Output the [x, y] coordinate of the center of the cell containing the given text.  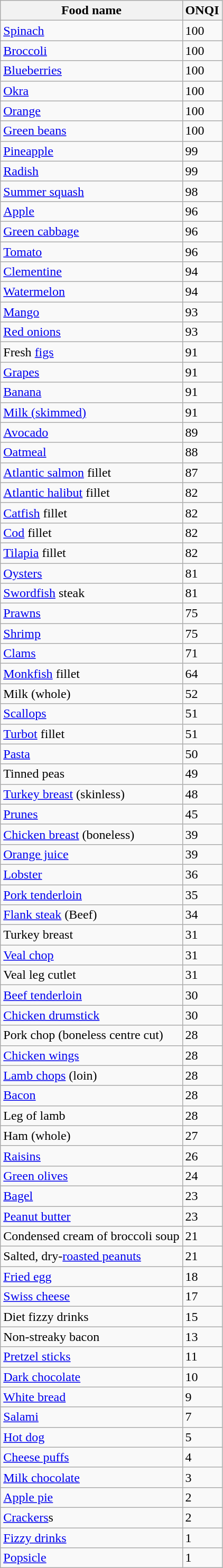
71 [202, 654]
Clementine [91, 272]
Bacon [91, 1095]
Milk (whole) [91, 694]
Prunes [91, 814]
Clams [91, 654]
Veal chop [91, 955]
Turbot fillet [91, 734]
88 [202, 452]
Fizzy drinks [91, 1538]
Milk chocolate [91, 1477]
Grapes [91, 372]
13 [202, 1337]
Turkey breast (skinless) [91, 794]
7 [202, 1417]
Crackerss [91, 1517]
Pork chop (boneless centre cut) [91, 1035]
Turkey breast [91, 935]
Pasta [91, 754]
Shrimp [91, 634]
Okra [91, 91]
Avocado [91, 432]
Swiss cheese [91, 1297]
49 [202, 774]
Veal leg cutlet [91, 975]
Mango [91, 312]
Catfish fillet [91, 513]
Flank steak (Beef) [91, 915]
Atlantic halibut fillet [91, 493]
Tinned peas [91, 774]
Cheese puffs [91, 1457]
Salami [91, 1417]
9 [202, 1397]
Chicken drumstick [91, 1015]
Milk (skimmed) [91, 412]
Broccoli [91, 51]
Spinach [91, 31]
Watermelon [91, 292]
Pork tenderloin [91, 895]
Fried egg [91, 1277]
50 [202, 754]
3 [202, 1477]
Food name [91, 11]
Dark chocolate [91, 1377]
4 [202, 1457]
5 [202, 1437]
Diet fizzy drinks [91, 1317]
35 [202, 895]
64 [202, 674]
Apple [91, 211]
24 [202, 1176]
Red onions [91, 332]
52 [202, 694]
Peanut butter [91, 1216]
11 [202, 1357]
Green beans [91, 131]
18 [202, 1277]
Monkfish fillet [91, 674]
Lamb chops (loin) [91, 1075]
17 [202, 1297]
45 [202, 814]
Salted, dry-roasted peanuts [91, 1257]
Pretzel sticks [91, 1357]
White bread [91, 1397]
Condensed cream of broccoli soup [91, 1236]
Tilapia fillet [91, 553]
48 [202, 794]
Popsicle [91, 1558]
Tomato [91, 252]
Apple pie [91, 1497]
27 [202, 1136]
87 [202, 473]
26 [202, 1156]
Banana [91, 392]
Raisins [91, 1156]
Swordfish steak [91, 593]
ONQI [202, 11]
Pineapple [91, 151]
Green cabbage [91, 231]
Leg of lamb [91, 1116]
Prawns [91, 613]
Radish [91, 171]
Orange [91, 111]
15 [202, 1317]
Green olives [91, 1176]
Scallops [91, 714]
Beef tenderloin [91, 995]
Chicken wings [91, 1055]
34 [202, 915]
Orange juice [91, 854]
Fresh figs [91, 352]
Non-streaky bacon [91, 1337]
Ham (whole) [91, 1136]
Oatmeal [91, 452]
Bagel [91, 1196]
Oysters [91, 573]
Blueberries [91, 71]
36 [202, 874]
Chicken breast (boneless) [91, 834]
Cod fillet [91, 533]
89 [202, 432]
10 [202, 1377]
98 [202, 191]
Atlantic salmon fillet [91, 473]
Hot dog [91, 1437]
Summer squash [91, 191]
Lobster [91, 874]
